Extract the [X, Y] coordinate from the center of the cell holding the provided text.  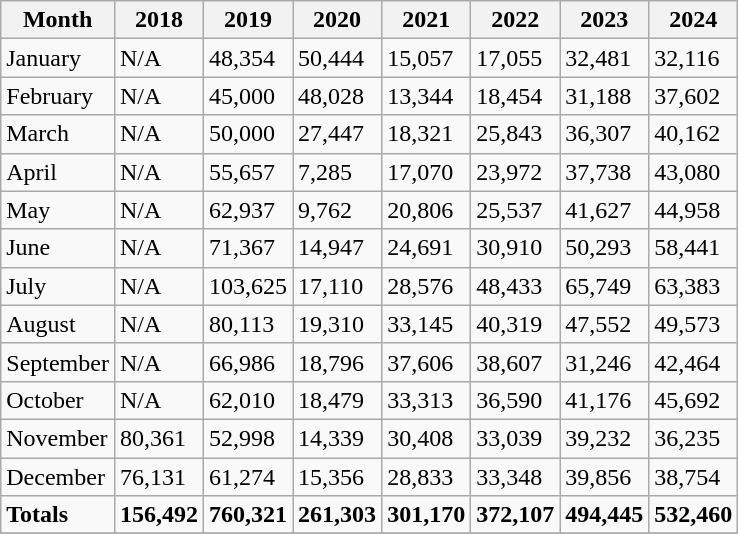
80,361 [158, 438]
17,070 [426, 172]
45,692 [694, 400]
58,441 [694, 248]
June [58, 248]
November [58, 438]
41,627 [604, 210]
October [58, 400]
18,796 [338, 362]
2024 [694, 20]
62,010 [248, 400]
50,444 [338, 58]
18,479 [338, 400]
27,447 [338, 134]
August [58, 324]
32,481 [604, 58]
July [58, 286]
December [58, 477]
33,145 [426, 324]
48,028 [338, 96]
41,176 [604, 400]
17,110 [338, 286]
32,116 [694, 58]
37,606 [426, 362]
24,691 [426, 248]
50,000 [248, 134]
39,856 [604, 477]
37,738 [604, 172]
September [58, 362]
25,537 [516, 210]
2020 [338, 20]
61,274 [248, 477]
36,590 [516, 400]
40,319 [516, 324]
19,310 [338, 324]
156,492 [158, 515]
Totals [58, 515]
31,246 [604, 362]
45,000 [248, 96]
71,367 [248, 248]
36,307 [604, 134]
14,947 [338, 248]
31,188 [604, 96]
13,344 [426, 96]
40,162 [694, 134]
2023 [604, 20]
301,170 [426, 515]
33,039 [516, 438]
2022 [516, 20]
33,348 [516, 477]
532,460 [694, 515]
28,833 [426, 477]
261,303 [338, 515]
103,625 [248, 286]
2018 [158, 20]
2019 [248, 20]
37,602 [694, 96]
44,958 [694, 210]
43,080 [694, 172]
38,754 [694, 477]
14,339 [338, 438]
28,576 [426, 286]
66,986 [248, 362]
20,806 [426, 210]
62,937 [248, 210]
30,910 [516, 248]
50,293 [604, 248]
17,055 [516, 58]
7,285 [338, 172]
760,321 [248, 515]
15,057 [426, 58]
18,321 [426, 134]
48,433 [516, 286]
February [58, 96]
42,464 [694, 362]
36,235 [694, 438]
25,843 [516, 134]
May [58, 210]
39,232 [604, 438]
January [58, 58]
15,356 [338, 477]
65,749 [604, 286]
47,552 [604, 324]
2021 [426, 20]
52,998 [248, 438]
494,445 [604, 515]
38,607 [516, 362]
9,762 [338, 210]
April [58, 172]
23,972 [516, 172]
55,657 [248, 172]
30,408 [426, 438]
48,354 [248, 58]
76,131 [158, 477]
March [58, 134]
18,454 [516, 96]
63,383 [694, 286]
372,107 [516, 515]
80,113 [248, 324]
33,313 [426, 400]
49,573 [694, 324]
Month [58, 20]
